Scan for the cell matching the given text and deliver its [X, Y] coordinate at center. 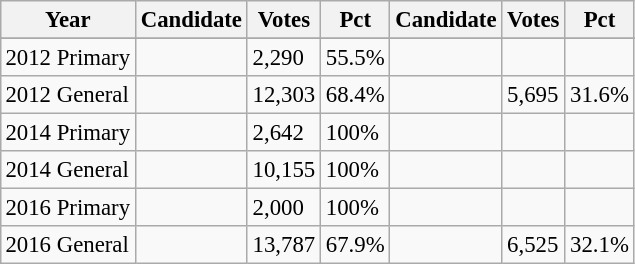
67.9% [356, 245]
12,303 [284, 95]
2014 Primary [68, 133]
2016 General [68, 245]
2014 General [68, 170]
2,000 [284, 208]
13,787 [284, 245]
2012 General [68, 95]
Year [68, 20]
68.4% [356, 95]
2016 Primary [68, 208]
6,525 [534, 245]
2012 Primary [68, 57]
31.6% [600, 95]
5,695 [534, 95]
2,290 [284, 57]
2,642 [284, 133]
10,155 [284, 170]
55.5% [356, 57]
32.1% [600, 245]
